Find where the given text appears and provide that cell's center as [x, y] coordinate. 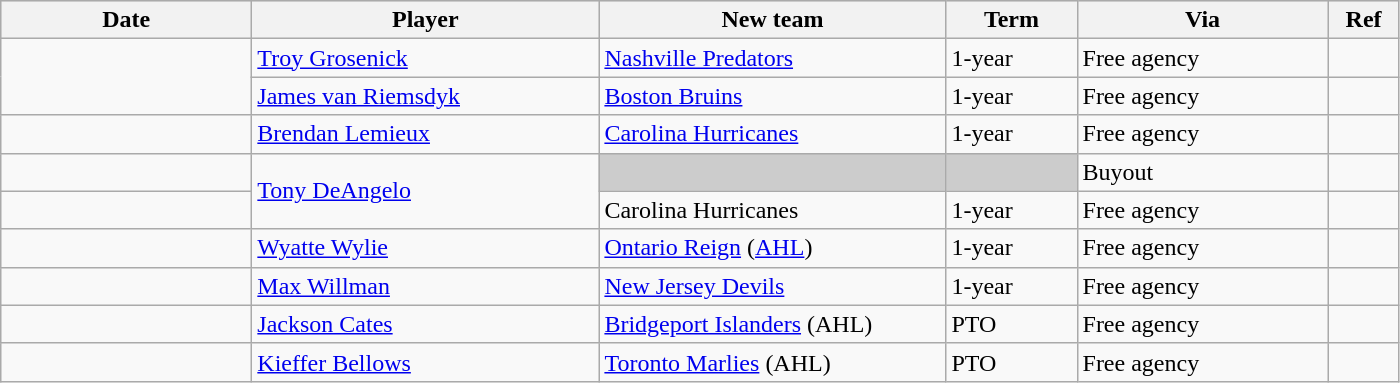
Buyout [1202, 172]
Nashville Predators [772, 58]
Brendan Lemieux [426, 134]
Jackson Cates [426, 324]
Wyatte Wylie [426, 248]
Date [126, 20]
Player [426, 20]
Boston Bruins [772, 96]
Via [1202, 20]
Ontario Reign (AHL) [772, 248]
Bridgeport Islanders (AHL) [772, 324]
Ref [1364, 20]
Toronto Marlies (AHL) [772, 362]
Term [1012, 20]
New Jersey Devils [772, 286]
Max Willman [426, 286]
New team [772, 20]
Kieffer Bellows [426, 362]
Troy Grosenick [426, 58]
James van Riemsdyk [426, 96]
Tony DeAngelo [426, 191]
